Detect which cell encompasses the target text, then output its (X, Y) center coordinate. 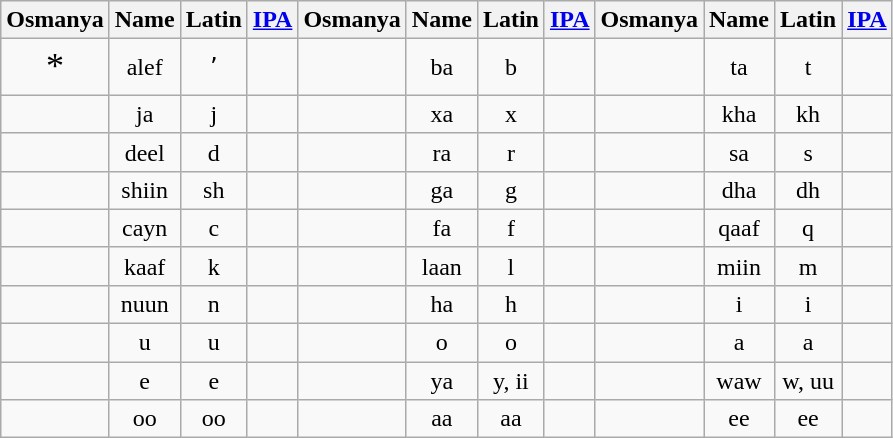
s (808, 152)
ra (442, 152)
c (214, 228)
dh (808, 190)
alef (144, 67)
g (510, 190)
sa (740, 152)
ja (144, 114)
* (55, 67)
sh (214, 190)
n (214, 305)
d (214, 152)
kh (808, 114)
miin (740, 266)
kha (740, 114)
y, ii (510, 381)
laan (442, 266)
q (808, 228)
ga (442, 190)
ba (442, 67)
ʼ (214, 67)
ya (442, 381)
waw (740, 381)
h (510, 305)
dha (740, 190)
w, uu (808, 381)
cayn (144, 228)
x (510, 114)
ha (442, 305)
deel (144, 152)
l (510, 266)
m (808, 266)
k (214, 266)
r (510, 152)
fa (442, 228)
ta (740, 67)
qaaf (740, 228)
xa (442, 114)
nuun (144, 305)
f (510, 228)
kaaf (144, 266)
t (808, 67)
j (214, 114)
b (510, 67)
shiin (144, 190)
